Scan for the cell matching the given text and deliver its (x, y) coordinate at center. 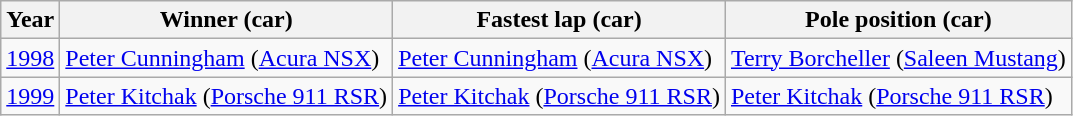
Pole position (car) (898, 20)
1999 (30, 96)
Fastest lap (car) (560, 20)
Year (30, 20)
Terry Borcheller (Saleen Mustang) (898, 58)
1998 (30, 58)
Winner (car) (226, 20)
